From the cell containing the given text, extract its center point as (X, Y) coordinate. 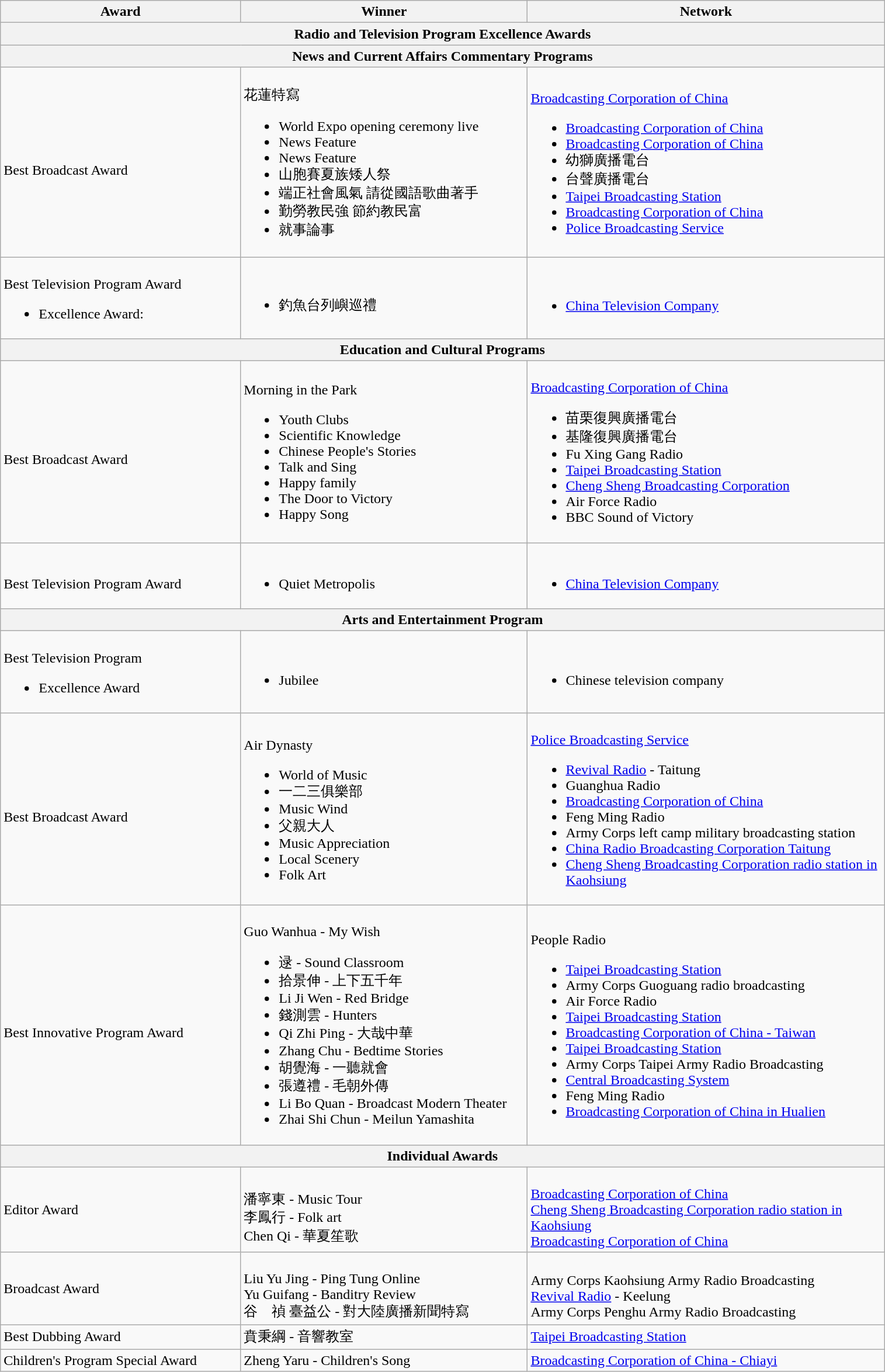
Editor Award (120, 1210)
Chinese television company (706, 672)
Winner (384, 12)
Best Dubbing Award (120, 1337)
Arts and Entertainment Program (443, 620)
Quiet Metropolis (384, 576)
Broadcast Award (120, 1288)
Best Television ProgramExcellence Award (120, 672)
Broadcasting Corporation of China - Chiayi (706, 1360)
Award (120, 12)
Children's Program Special Award (120, 1360)
Liu Yu Jing - Ping Tung Online Yu Guifang - Banditry Review 谷 禎 臺益公 - 對大陸廣播新聞特寫 (384, 1288)
Best Innovative Program Award (120, 1025)
Best Television Program Award (120, 576)
Jubilee (384, 672)
潘寧東 - Music Tour 李鳳行 - Folk art Chen Qi - 華夏笙歌 (384, 1210)
Zheng Yaru - Children's Song (384, 1360)
Best Television Program AwardExcellence Award: (120, 298)
Taipei Broadcasting Station (706, 1337)
花蓮特寫World Expo opening ceremony liveNews FeatureNews Feature山胞賽夏族矮人祭端正社會風氣 請從國語歌曲著手勤勞教民強 節約教民富就事論事 (384, 162)
Individual Awards (443, 1156)
釣魚台列嶼巡禮 (384, 298)
Air DynastyWorld of Music一二三俱樂部Music Wind父親大人Music AppreciationLocal SceneryFolk Art (384, 809)
Network (706, 12)
Education and Cultural Programs (443, 350)
News and Current Affairs Commentary Programs (443, 56)
Broadcasting Corporation of China Cheng Sheng Broadcasting Corporation radio station in Kaohsiung Broadcasting Corporation of China (706, 1210)
Army Corps Kaohsiung Army Radio Broadcasting Revival Radio - Keelung Army Corps Penghu Army Radio Broadcasting (706, 1288)
Morning in the ParkYouth ClubsScientific KnowledgeChinese People's StoriesTalk and SingHappy familyThe Door to VictoryHappy Song (384, 452)
賁秉綱 - 音響教室 (384, 1337)
Radio and Television Program Excellence Awards (443, 34)
